Pinpoint the cell where the given text exists, returning its [X, Y] midpoint coordinate. 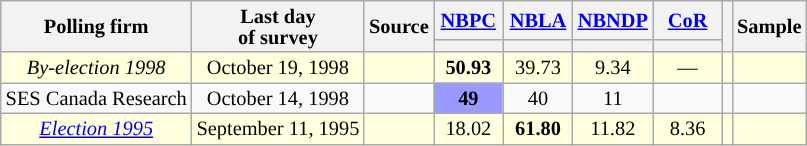
Election 1995 [96, 128]
Polling firm [96, 26]
NBLA [538, 20]
October 14, 1998 [278, 98]
October 19, 1998 [278, 68]
SES Canada Research [96, 98]
50.93 [469, 68]
Last day of survey [278, 26]
49 [469, 98]
Sample [769, 26]
61.80 [538, 128]
CoR [688, 20]
NBPC [469, 20]
September 11, 1995 [278, 128]
— [688, 68]
By-election 1998 [96, 68]
18.02 [469, 128]
39.73 [538, 68]
8.36 [688, 128]
11 [613, 98]
Source [398, 26]
11.82 [613, 128]
9.34 [613, 68]
40 [538, 98]
NBNDP [613, 20]
